Find where the given text appears and provide that cell's center as [x, y] coordinate. 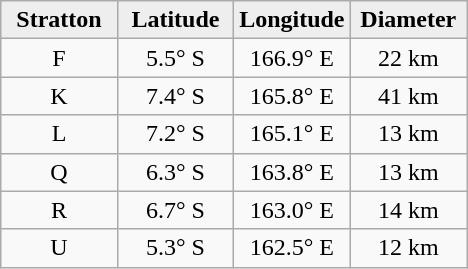
Latitude [175, 20]
7.4° S [175, 96]
166.9° E [292, 58]
Diameter [408, 20]
5.3° S [175, 248]
165.8° E [292, 96]
L [59, 134]
Q [59, 172]
5.5° S [175, 58]
U [59, 248]
163.0° E [292, 210]
R [59, 210]
162.5° E [292, 248]
6.7° S [175, 210]
163.8° E [292, 172]
Longitude [292, 20]
14 km [408, 210]
41 km [408, 96]
Stratton [59, 20]
6.3° S [175, 172]
7.2° S [175, 134]
12 km [408, 248]
K [59, 96]
22 km [408, 58]
165.1° E [292, 134]
F [59, 58]
